Return the (x, y) coordinate for the center point of the cell that contains the specified text.  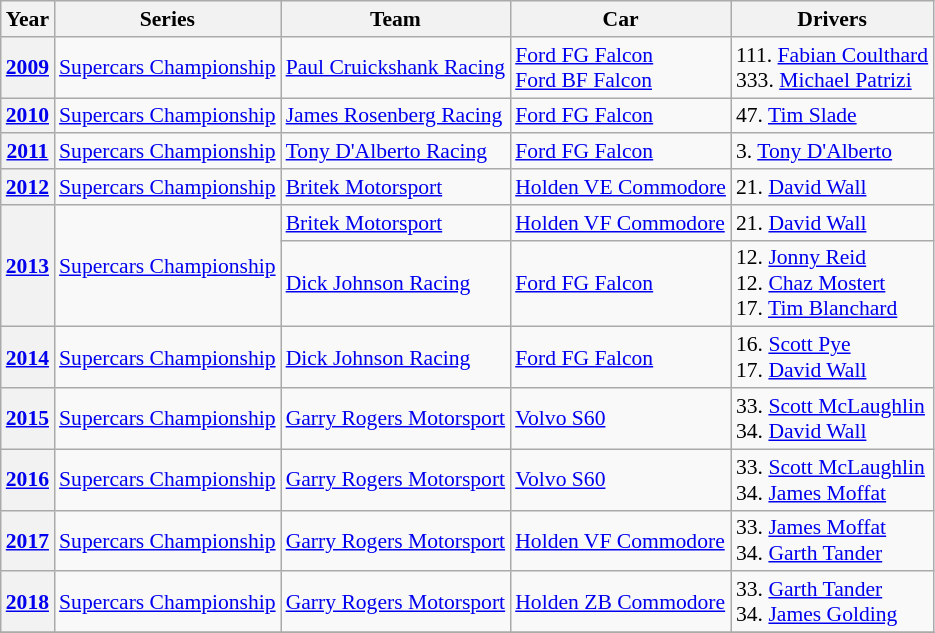
2018 (28, 602)
Team (396, 19)
111. Fabian Coulthard333. Michael Patrizi (832, 68)
James Rosenberg Racing (396, 116)
47. Tim Slade (832, 116)
Paul Cruickshank Racing (396, 68)
Series (168, 19)
Year (28, 19)
Ford FG FalconFord BF Falcon (620, 68)
Tony D'Alberto Racing (396, 152)
Drivers (832, 19)
33. Garth Tander34. James Golding (832, 602)
2017 (28, 540)
2010 (28, 116)
16. Scott Pye17. David Wall (832, 358)
33. Scott McLaughlin34. James Moffat (832, 480)
12. Jonny Reid12. Chaz Mostert17. Tim Blanchard (832, 284)
Holden VE Commodore (620, 187)
33. James Moffat34. Garth Tander (832, 540)
2009 (28, 68)
2011 (28, 152)
2014 (28, 358)
2013 (28, 266)
Holden ZB Commodore (620, 602)
2016 (28, 480)
2015 (28, 418)
33. Scott McLaughlin34. David Wall (832, 418)
3. Tony D'Alberto (832, 152)
Car (620, 19)
2012 (28, 187)
